Determine the (X, Y) coordinate at the center of the cell enclosing the given text.  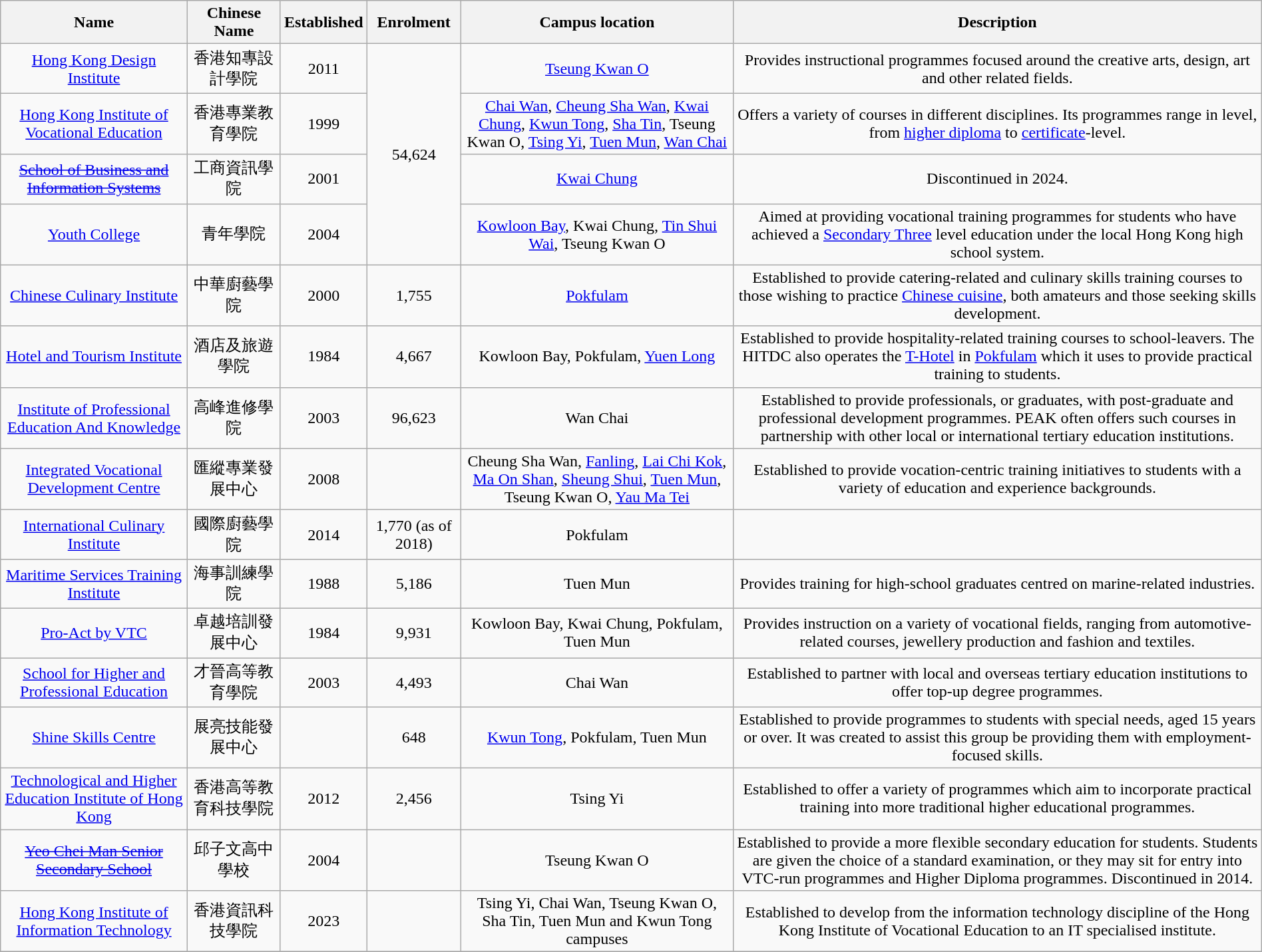
Wan Chai (596, 418)
2023 (323, 921)
Kowloon Bay, Kwai Chung, Pokfulam, Tuen Mun (596, 633)
Cheung Sha Wan, Fanling, Lai Chi Kok, Ma On Shan, Sheung Shui, Tuen Mun, Tseung Kwan O, Yau Ma Tei (596, 479)
工商資訊學院 (234, 179)
9,931 (414, 633)
Kwai Chung (596, 179)
Hong Kong Institute of Information Technology (95, 921)
1,755 (414, 295)
香港專業教育學院 (234, 124)
2000 (323, 295)
Established to develop from the information technology discipline of the Hong Kong Institute of Vocational Education to an IT specialised institute. (998, 921)
展亮技能發展中心 (234, 738)
Discontinued in 2024. (998, 179)
Shine Skills Centre (95, 738)
Enrolment (414, 23)
Yeo Chei Man Senior Secondary School (95, 860)
96,623 (414, 418)
香港知專設計學院 (234, 69)
高峰進修學院 (234, 418)
Chinese Culinary Institute (95, 295)
School for Higher and Professional Education (95, 682)
Tuen Mun (596, 583)
Pro-Act by VTC (95, 633)
648 (414, 738)
1,770 (as of 2018) (414, 534)
2014 (323, 534)
中華廚藝學院 (234, 295)
2008 (323, 479)
2001 (323, 179)
International Culinary Institute (95, 534)
Youth College (95, 234)
2012 (323, 799)
青年學院 (234, 234)
4,493 (414, 682)
酒店及旅遊學院 (234, 357)
Technological and Higher Education Institute of Hong Kong (95, 799)
匯縱專業發展中心 (234, 479)
Campus location (596, 23)
Institute of Professional Education And Knowledge (95, 418)
Maritime Services Training Institute (95, 583)
卓越培訓發展中心 (234, 633)
Chai Wan, Cheung Sha Wan, Kwai Chung, Kwun Tong, Sha Tin, Tseung Kwan O, Tsing Yi, Tuen Mun, Wan Chai (596, 124)
Kowloon Bay, Pokfulam, Yuen Long (596, 357)
2,456 (414, 799)
海事訓練學院 (234, 583)
Hong Kong Design Institute (95, 69)
Provides training for high-school graduates centred on marine-related industries. (998, 583)
香港高等教育科技學院 (234, 799)
Hong Kong Institute of Vocational Education (95, 124)
Kowloon Bay, Kwai Chung, Tin Shui Wai, Tseung Kwan O (596, 234)
1988 (323, 583)
Provides instructional programmes focused around the creative arts, design, art and other related fields. (998, 69)
2011 (323, 69)
4,667 (414, 357)
Provides instruction on a variety of vocational fields, ranging from automotive-related courses, jewellery production and fashion and textiles. (998, 633)
Kwun Tong, Pokfulam, Tuen Mun (596, 738)
Tsing Yi, Chai Wan, Tseung Kwan O, Sha Tin, Tuen Mun and Kwun Tong campuses (596, 921)
邱子文高中學校 (234, 860)
Tsing Yi (596, 799)
School of Business and Information Systems (95, 179)
Established (323, 23)
Established to partner with local and overseas tertiary education institutions to offer top-up degree programmes. (998, 682)
才晉高等教育學院 (234, 682)
1999 (323, 124)
Integrated Vocational Development Centre (95, 479)
Offers a variety of courses in different disciplines. Its programmes range in level, from higher diploma to certificate-level. (998, 124)
Chinese Name (234, 23)
Name (95, 23)
5,186 (414, 583)
Hotel and Tourism Institute (95, 357)
54,624 (414, 154)
Chai Wan (596, 682)
香港資訊科技學院 (234, 921)
Established to provide vocation-centric training initiatives to students with a variety of education and experience backgrounds. (998, 479)
Description (998, 23)
Established to offer a variety of programmes which aim to incorporate practical training into more traditional higher educational programmes. (998, 799)
國際廚藝學院 (234, 534)
